Search for the cell housing the specified text and yield its [x, y] center coordinate. 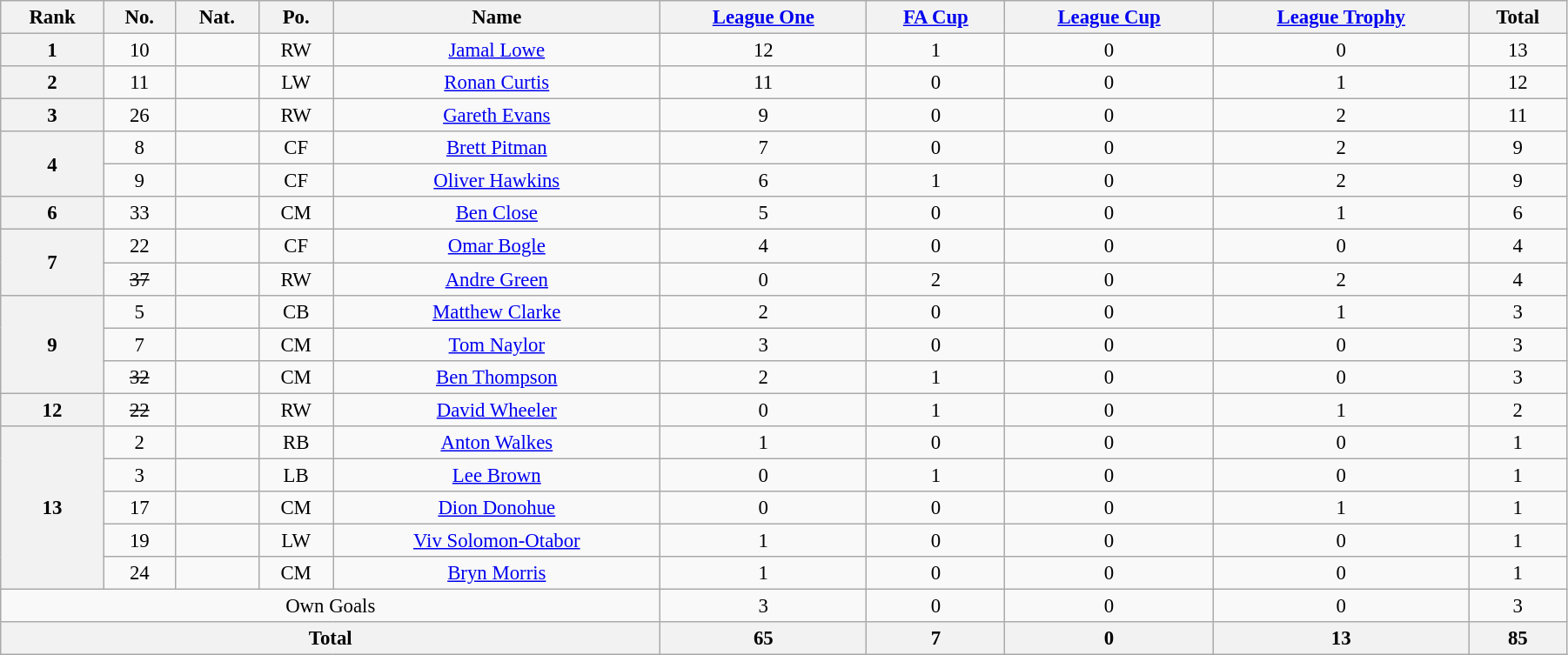
26 [139, 116]
Ben Close [497, 213]
Jamal Lowe [497, 50]
Dion Donohue [497, 508]
8 [139, 148]
24 [139, 573]
33 [139, 213]
Anton Walkes [497, 443]
Ronan Curtis [497, 83]
37 [139, 279]
65 [764, 638]
Matthew Clarke [497, 311]
No. [139, 17]
League Cup [1109, 17]
League One [764, 17]
RB [296, 443]
Andre Green [497, 279]
Omar Bogle [497, 246]
David Wheeler [497, 410]
LB [296, 475]
Own Goals [331, 606]
17 [139, 508]
Oliver Hawkins [497, 181]
Viv Solomon-Otabor [497, 540]
FA Cup [936, 17]
19 [139, 540]
Rank [52, 17]
Bryn Morris [497, 573]
Brett Pitman [497, 148]
CB [296, 311]
Po. [296, 17]
Name [497, 17]
Tom Naylor [497, 344]
85 [1518, 638]
Nat. [217, 17]
32 [139, 377]
Lee Brown [497, 475]
10 [139, 50]
Gareth Evans [497, 116]
League Trophy [1341, 17]
Ben Thompson [497, 377]
